Provide the [X, Y] coordinate of the cell's center where the given text is located.  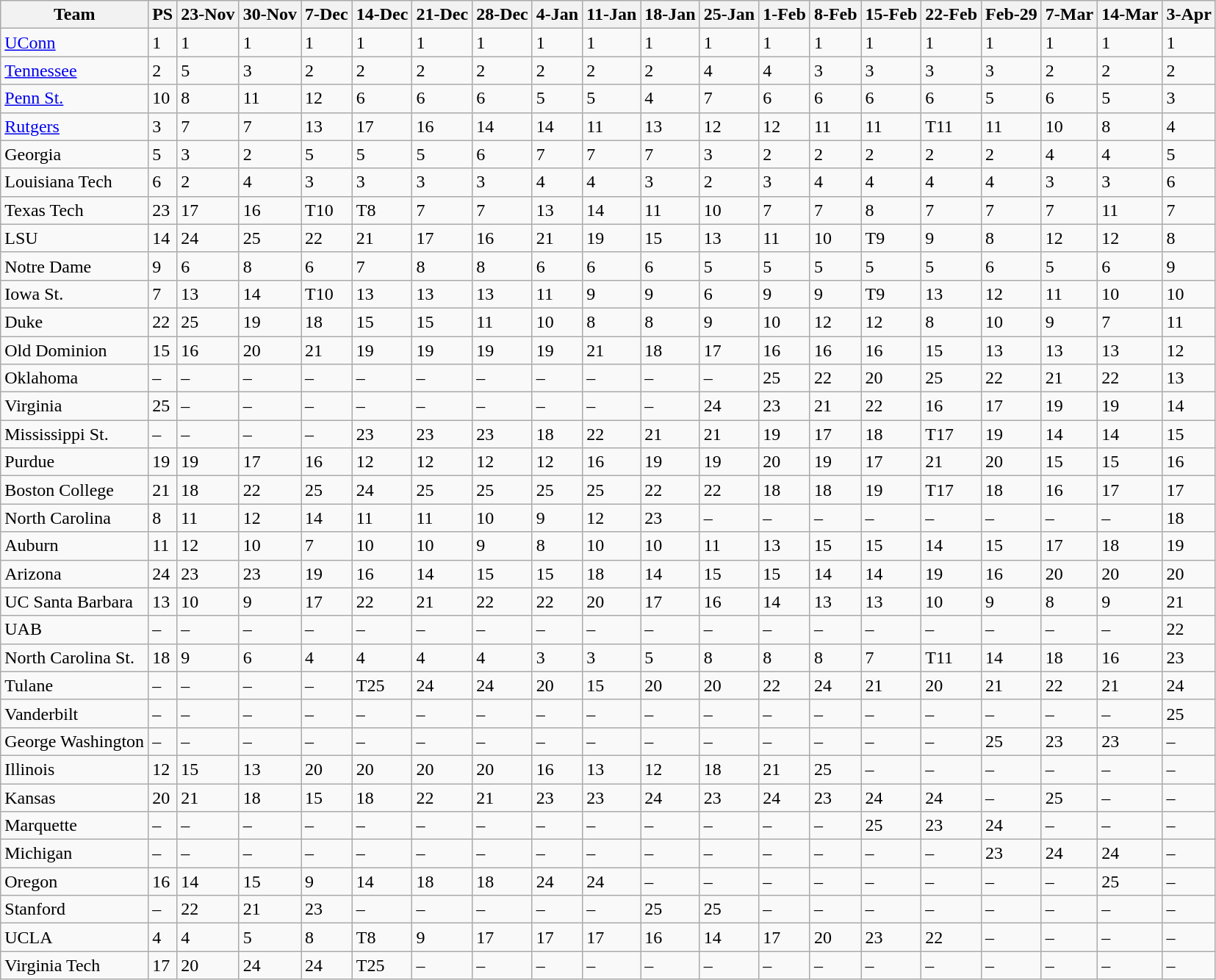
Feb-29 [1012, 15]
14-Dec [382, 15]
Stanford [75, 909]
UC Santa Barbara [75, 602]
LSU [75, 238]
30-Nov [270, 15]
Louisiana Tech [75, 182]
1-Feb [785, 15]
7-Mar [1069, 15]
UCLA [75, 937]
Vanderbilt [75, 713]
Iowa St. [75, 294]
Virginia [75, 406]
Auburn [75, 546]
8-Feb [835, 15]
North Carolina [75, 518]
14-Mar [1130, 15]
25-Jan [729, 15]
Mississippi St. [75, 434]
23-Nov [208, 15]
Oregon [75, 882]
3-Apr [1189, 15]
11-Jan [611, 15]
North Carolina St. [75, 657]
22-Feb [951, 15]
Boston College [75, 490]
Tulane [75, 685]
28-Dec [503, 15]
PS [163, 15]
Old Dominion [75, 350]
Georgia [75, 154]
Tennessee [75, 71]
15-Feb [891, 15]
Notre Dame [75, 266]
Virginia Tech [75, 965]
UConn [75, 43]
7-Dec [327, 15]
Purdue [75, 462]
George Washington [75, 741]
Rutgers [75, 126]
Oklahoma [75, 378]
Michigan [75, 854]
Texas Tech [75, 210]
Team [75, 15]
Kansas [75, 797]
4-Jan [557, 15]
UAB [75, 630]
18-Jan [670, 15]
Marquette [75, 826]
Arizona [75, 574]
Penn St. [75, 98]
Illinois [75, 769]
Duke [75, 322]
21-Dec [442, 15]
